Capture the cell that displays the provided text and extract its (X, Y) central coordinate. 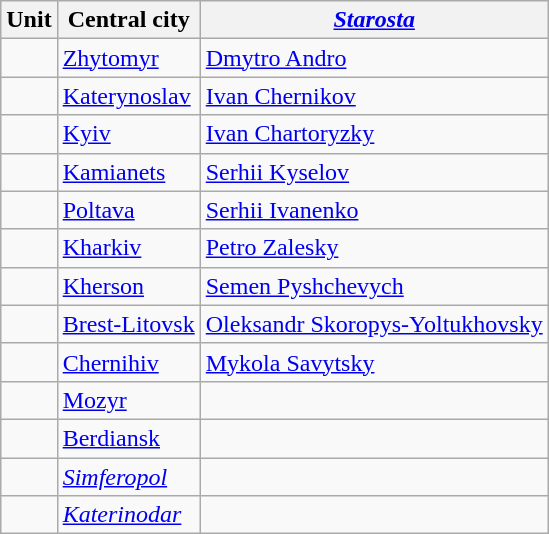
Kharkiv (128, 248)
Kherson (128, 286)
Serhii Kyselov (374, 172)
Semen Pyshchevych (374, 286)
Oleksandr Skoropys-Yoltukhovsky (374, 324)
Berdiansk (128, 438)
Zhytomyr (128, 58)
Ivan Chernikov (374, 96)
Kamianets (128, 172)
Starosta (374, 20)
Katerynoslav (128, 96)
Chernihiv (128, 362)
Unit (29, 20)
Mozyr (128, 400)
Katerinodar (128, 515)
Dmytro Andro (374, 58)
Serhii Ivanenko (374, 210)
Petro Zalesky (374, 248)
Mykola Savytsky (374, 362)
Central city (128, 20)
Brest-Litovsk (128, 324)
Poltava (128, 210)
Simferopol (128, 477)
Kyiv (128, 134)
Ivan Chartoryzky (374, 134)
